Capture the cell that displays the provided text and extract its [X, Y] central coordinate. 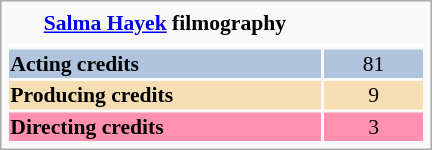
81 [374, 63]
9 [374, 95]
Directing credits [165, 126]
3 [374, 126]
Salma Hayek filmography [165, 23]
Producing credits [165, 95]
Acting credits [165, 63]
